Determine the (X, Y) coordinate at the center of the cell enclosing the given text.  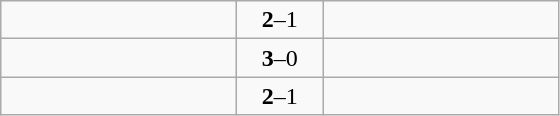
3–0 (280, 58)
